Locate the cell with the specified text and output its [x, y] center coordinate. 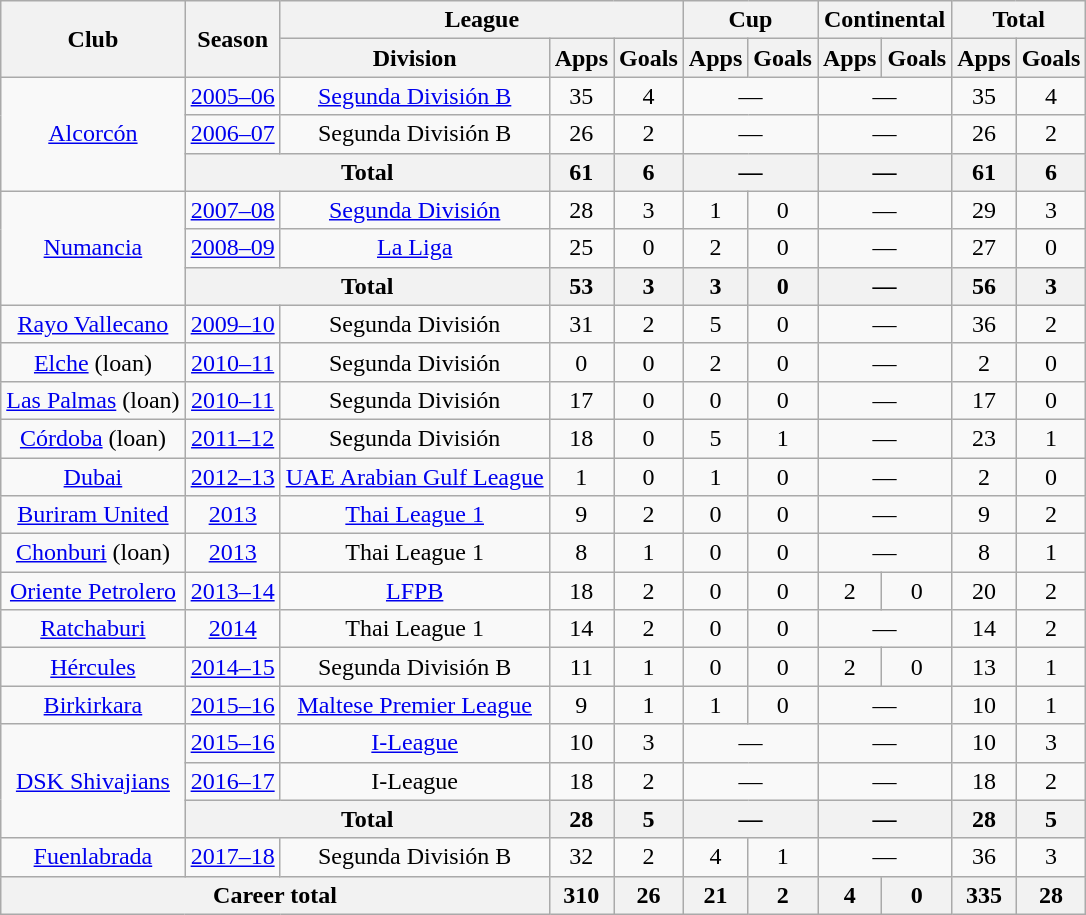
2008–09 [232, 248]
21 [715, 895]
Córdoba (loan) [93, 438]
La Liga [414, 248]
Division [414, 58]
335 [984, 895]
31 [581, 324]
23 [984, 438]
32 [581, 857]
Numancia [93, 248]
Dubai [93, 477]
2006–07 [232, 134]
Las Palmas (loan) [93, 400]
Rayo Vallecano [93, 324]
11 [581, 667]
25 [581, 248]
20 [984, 591]
Season [232, 39]
56 [984, 286]
Elche (loan) [93, 362]
Alcorcón [93, 134]
Career total [275, 895]
2005–06 [232, 96]
Hércules [93, 667]
2012–13 [232, 477]
Buriram United [93, 515]
DSK Shivajians [93, 781]
League [482, 20]
2011–12 [232, 438]
LFPB [414, 591]
2014–15 [232, 667]
27 [984, 248]
Ratchaburi [93, 629]
Maltese Premier League [414, 705]
2007–08 [232, 210]
2013–14 [232, 591]
29 [984, 210]
2017–18 [232, 857]
Oriente Petrolero [93, 591]
UAE Arabian Gulf League [414, 477]
Club [93, 39]
Continental [885, 20]
13 [984, 667]
53 [581, 286]
2009–10 [232, 324]
Birkirkara [93, 705]
Fuenlabrada [93, 857]
2016–17 [232, 781]
Chonburi (loan) [93, 553]
Cup [750, 20]
310 [581, 895]
2014 [232, 629]
